Determine the [X, Y] coordinate at the center of the cell enclosing the given text.  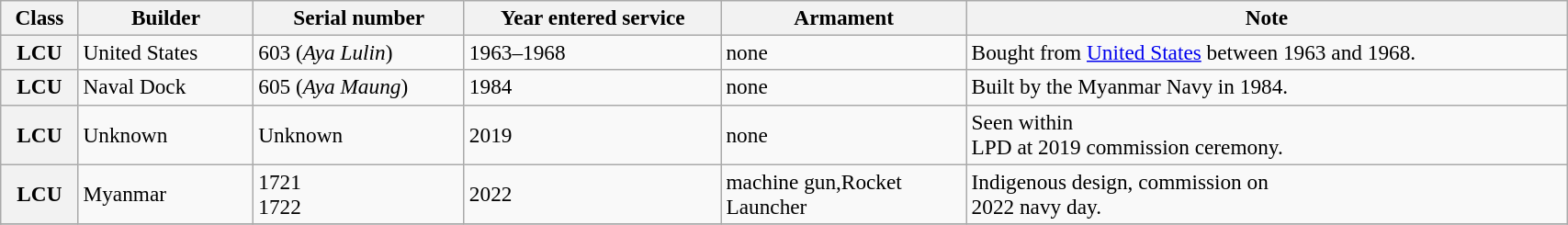
605 (Aya Maung) [359, 87]
603 (Aya Lulin) [359, 52]
Class [39, 17]
Armament [843, 17]
Seen withinLPD at 2019 commission ceremony. [1266, 134]
1963–1968 [592, 52]
Myanmar [165, 193]
United States [165, 52]
Note [1266, 17]
Built by the Myanmar Navy in 1984. [1266, 87]
1984 [592, 87]
2019 [592, 134]
17211722 [359, 193]
machine gun,RocketLauncher [843, 193]
Indigenous design, commission on2022 navy day. [1266, 193]
Naval Dock [165, 87]
Bought from United States between 1963 and 1968. [1266, 52]
Builder [165, 17]
Serial number [359, 17]
2022 [592, 193]
Year entered service [592, 17]
